Pinpoint the cell where the given text exists, returning its (X, Y) midpoint coordinate. 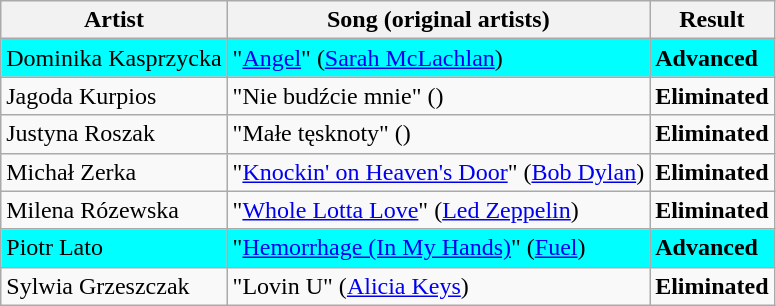
"Angel" (Sarah McLachlan) (438, 58)
Milena Rózewska (114, 210)
"Hemorrhage (In My Hands)" (Fuel) (438, 248)
Piotr Lato (114, 248)
Song (original artists) (438, 20)
Sylwia Grzeszczak (114, 286)
Artist (114, 20)
Result (712, 20)
Justyna Roszak (114, 134)
"Knockin' on Heaven's Door" (Bob Dylan) (438, 172)
"Małe tęsknoty" () (438, 134)
"Whole Lotta Love" (Led Zeppelin) (438, 210)
Dominika Kasprzycka (114, 58)
Michał Zerka (114, 172)
"Nie budźcie mnie" () (438, 96)
"Lovin U" (Alicia Keys) (438, 286)
Jagoda Kurpios (114, 96)
